Return (X, Y) of the center of cell containing provided text 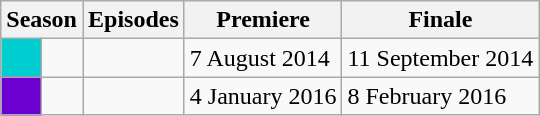
7 August 2014 (263, 58)
4 January 2016 (263, 96)
Episodes (133, 20)
Premiere (263, 20)
11 September 2014 (440, 58)
Season (42, 20)
Finale (440, 20)
8 February 2016 (440, 96)
